Locate the cell with the specified text and output its (x, y) center coordinate. 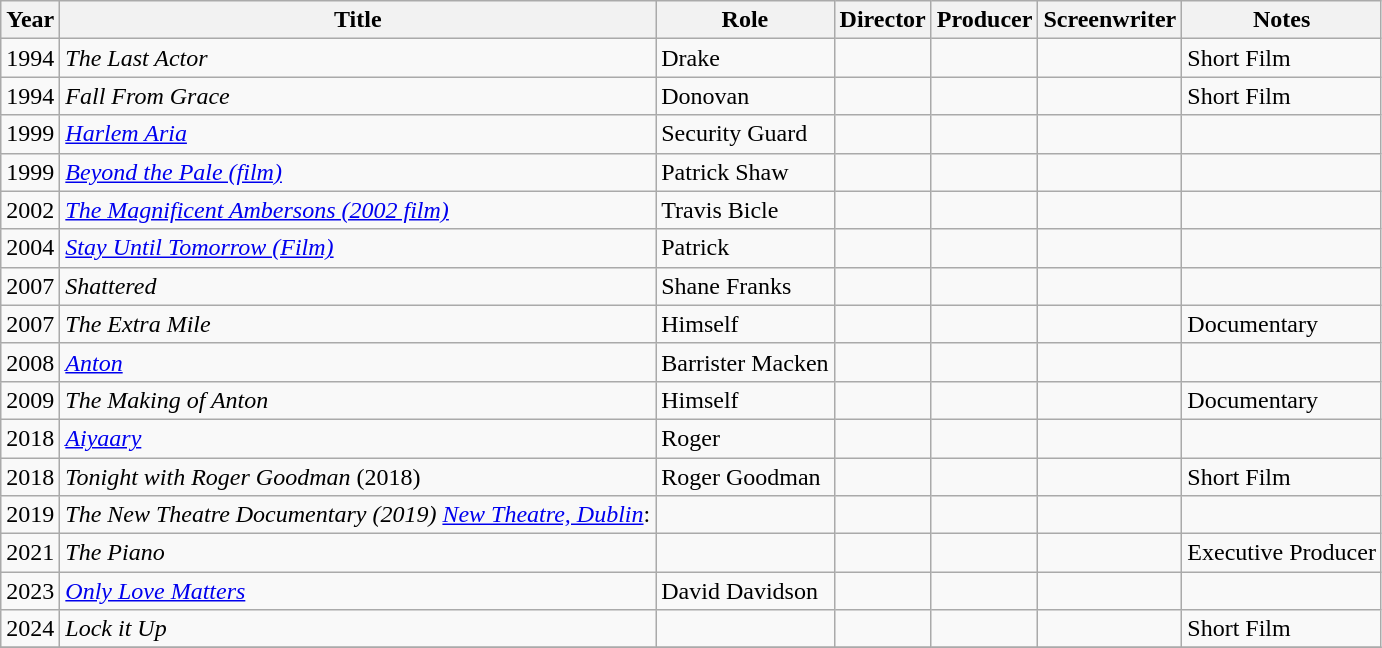
Stay Until Tomorrow (Film) (358, 248)
Anton (358, 362)
The Making of Anton (358, 400)
Patrick (745, 248)
The Magnificent Ambersons (2002 film) (358, 210)
2004 (30, 248)
Director (882, 20)
2009 (30, 400)
2002 (30, 210)
Aiyaary (358, 438)
Tonight with Roger Goodman (2018) (358, 477)
Lock it Up (358, 629)
Only Love Matters (358, 591)
Security Guard (745, 134)
The New Theatre Documentary (2019) New Theatre, Dublin: (358, 515)
Producer (984, 20)
2008 (30, 362)
The Last Actor (358, 58)
2021 (30, 553)
Shane Franks (745, 286)
Roger Goodman (745, 477)
The Piano (358, 553)
Barrister Macken (745, 362)
Patrick Shaw (745, 172)
2024 (30, 629)
Fall From Grace (358, 96)
Travis Bicle (745, 210)
Roger (745, 438)
2023 (30, 591)
Notes (1282, 20)
David Davidson (745, 591)
Harlem Aria (358, 134)
Drake (745, 58)
Donovan (745, 96)
2019 (30, 515)
Beyond the Pale (film) (358, 172)
The Extra Mile (358, 324)
Year (30, 20)
Executive Producer (1282, 553)
Shattered (358, 286)
Role (745, 20)
Title (358, 20)
Screenwriter (1110, 20)
